Return (X, Y) of the center of cell containing provided text 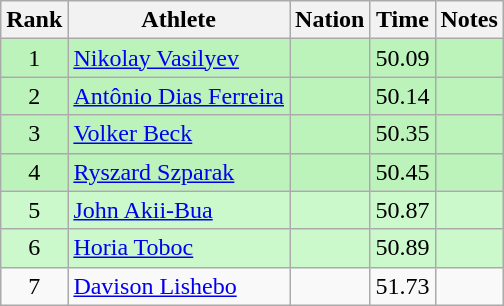
Nation (330, 20)
Ryszard Szparak (179, 172)
Volker Beck (179, 134)
50.35 (402, 134)
Notes (469, 20)
50.09 (402, 58)
50.89 (402, 248)
6 (34, 248)
2 (34, 96)
1 (34, 58)
John Akii-Bua (179, 210)
51.73 (402, 286)
Davison Lishebo (179, 286)
Time (402, 20)
Athlete (179, 20)
Nikolay Vasilyev (179, 58)
50.14 (402, 96)
3 (34, 134)
7 (34, 286)
Horia Toboc (179, 248)
Antônio Dias Ferreira (179, 96)
Rank (34, 20)
4 (34, 172)
5 (34, 210)
50.87 (402, 210)
50.45 (402, 172)
